Determine the [x, y] coordinate at the center of the cell enclosing the given text.  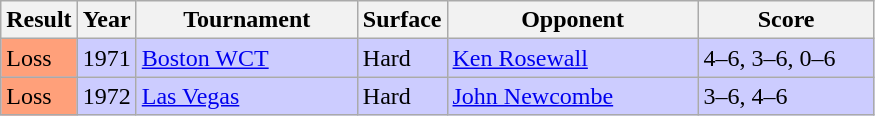
Opponent [572, 20]
1972 [106, 96]
Year [106, 20]
Boston WCT [246, 58]
Tournament [246, 20]
Result [39, 20]
3–6, 4–6 [786, 96]
1971 [106, 58]
John Newcombe [572, 96]
4–6, 3–6, 0–6 [786, 58]
Ken Rosewall [572, 58]
Surface [402, 20]
Score [786, 20]
Las Vegas [246, 96]
